Determine the (x, y) coordinate at the center of the cell enclosing the given text.  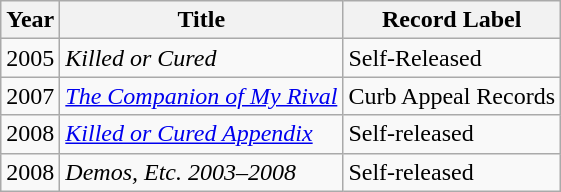
Year (30, 20)
Record Label (452, 20)
Killed or Cured (202, 58)
2007 (30, 96)
Title (202, 20)
Curb Appeal Records (452, 96)
Demos, Etc. 2003–2008 (202, 172)
Self-Released (452, 58)
2005 (30, 58)
The Companion of My Rival (202, 96)
Killed or Cured Appendix (202, 134)
